Capture the cell that displays the provided text and extract its [x, y] central coordinate. 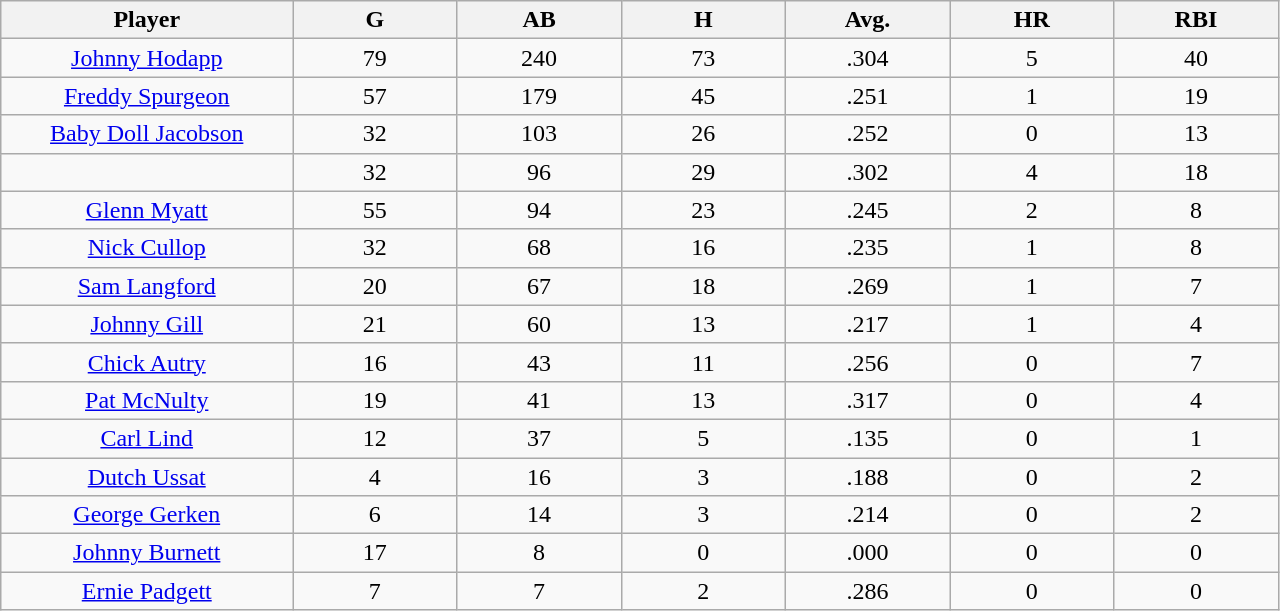
Baby Doll Jacobson [147, 134]
HR [1032, 20]
103 [539, 134]
37 [539, 438]
Johnny Gill [147, 324]
.135 [867, 438]
Carl Lind [147, 438]
.286 [867, 591]
.214 [867, 515]
Player [147, 20]
.304 [867, 58]
21 [375, 324]
.245 [867, 210]
RBI [1196, 20]
.269 [867, 286]
73 [703, 58]
23 [703, 210]
94 [539, 210]
.217 [867, 324]
12 [375, 438]
Sam Langford [147, 286]
240 [539, 58]
55 [375, 210]
Freddy Spurgeon [147, 96]
.235 [867, 248]
26 [703, 134]
AB [539, 20]
96 [539, 172]
11 [703, 362]
68 [539, 248]
20 [375, 286]
.302 [867, 172]
67 [539, 286]
57 [375, 96]
79 [375, 58]
Chick Autry [147, 362]
60 [539, 324]
29 [703, 172]
Dutch Ussat [147, 477]
41 [539, 400]
.317 [867, 400]
40 [1196, 58]
Johnny Hodapp [147, 58]
14 [539, 515]
.251 [867, 96]
.000 [867, 553]
43 [539, 362]
George Gerken [147, 515]
17 [375, 553]
45 [703, 96]
Ernie Padgett [147, 591]
G [375, 20]
.188 [867, 477]
H [703, 20]
Avg. [867, 20]
Nick Cullop [147, 248]
Pat McNulty [147, 400]
6 [375, 515]
Johnny Burnett [147, 553]
.252 [867, 134]
.256 [867, 362]
Glenn Myatt [147, 210]
179 [539, 96]
